Determine the [x, y] coordinate at the center of the cell enclosing the given text.  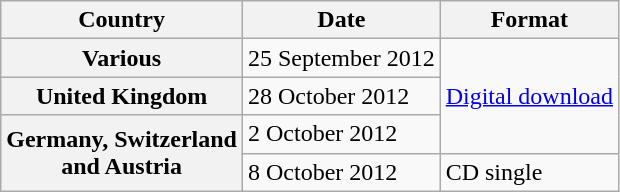
Format [529, 20]
Date [341, 20]
United Kingdom [122, 96]
Country [122, 20]
8 October 2012 [341, 172]
Various [122, 58]
25 September 2012 [341, 58]
Digital download [529, 96]
CD single [529, 172]
2 October 2012 [341, 134]
Germany, Switzerlandand Austria [122, 153]
28 October 2012 [341, 96]
